Provide the [x, y] coordinate of the cell's center where the given text is located.  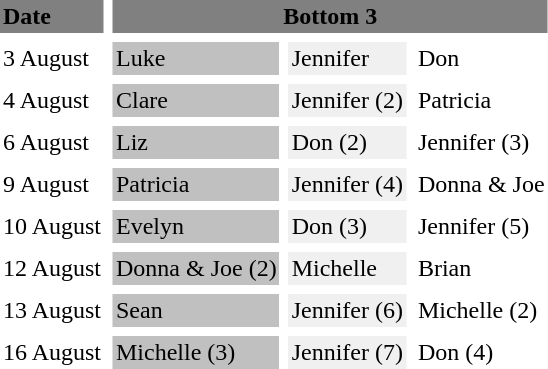
Liz [196, 142]
Jennifer (4) [348, 184]
Don (4) [482, 352]
Luke [196, 58]
6 August [52, 142]
Jennifer (3) [482, 142]
Michelle [348, 268]
Jennifer (5) [482, 226]
Don (2) [348, 142]
Jennifer (7) [348, 352]
Donna & Joe [482, 184]
3 August [52, 58]
Jennifer (6) [348, 310]
12 August [52, 268]
Evelyn [196, 226]
Michelle (3) [196, 352]
10 August [52, 226]
Jennifer [348, 58]
Don (3) [348, 226]
Sean [196, 310]
Donna & Joe (2) [196, 268]
16 August [52, 352]
Clare [196, 100]
Jennifer (2) [348, 100]
Don [482, 58]
Michelle (2) [482, 310]
9 August [52, 184]
13 August [52, 310]
4 August [52, 100]
Brian [482, 268]
Bottom 3 [330, 16]
Date [52, 16]
